For the text-containing cell, return its midpoint in (x, y) coordinate format. 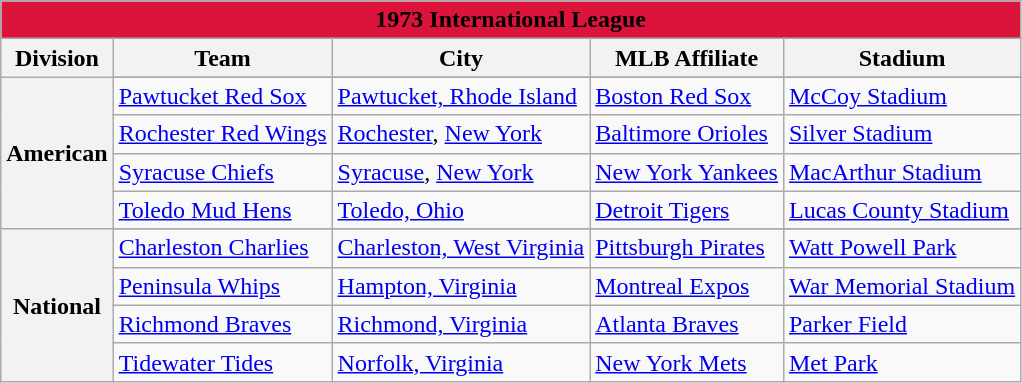
National (57, 305)
New York Yankees (687, 172)
Silver Stadium (902, 134)
Met Park (902, 362)
Parker Field (902, 324)
Detroit Tigers (687, 210)
Syracuse, New York (461, 172)
Hampton, Virginia (461, 286)
New York Mets (687, 362)
Baltimore Orioles (687, 134)
City (461, 58)
American (57, 153)
Team (222, 58)
Lucas County Stadium (902, 210)
MacArthur Stadium (902, 172)
Watt Powell Park (902, 248)
Tidewater Tides (222, 362)
War Memorial Stadium (902, 286)
Richmond, Virginia (461, 324)
Charleston, West Virginia (461, 248)
Syracuse Chiefs (222, 172)
Boston Red Sox (687, 96)
Rochester Red Wings (222, 134)
Richmond Braves (222, 324)
Pawtucket Red Sox (222, 96)
McCoy Stadium (902, 96)
Charleston Charlies (222, 248)
Montreal Expos (687, 286)
Toledo, Ohio (461, 210)
Stadium (902, 58)
Pittsburgh Pirates (687, 248)
Division (57, 58)
Peninsula Whips (222, 286)
MLB Affiliate (687, 58)
1973 International League (511, 20)
Toledo Mud Hens (222, 210)
Pawtucket, Rhode Island (461, 96)
Atlanta Braves (687, 324)
Rochester, New York (461, 134)
Norfolk, Virginia (461, 362)
